Determine the [x, y] coordinate at the center of the cell enclosing the given text.  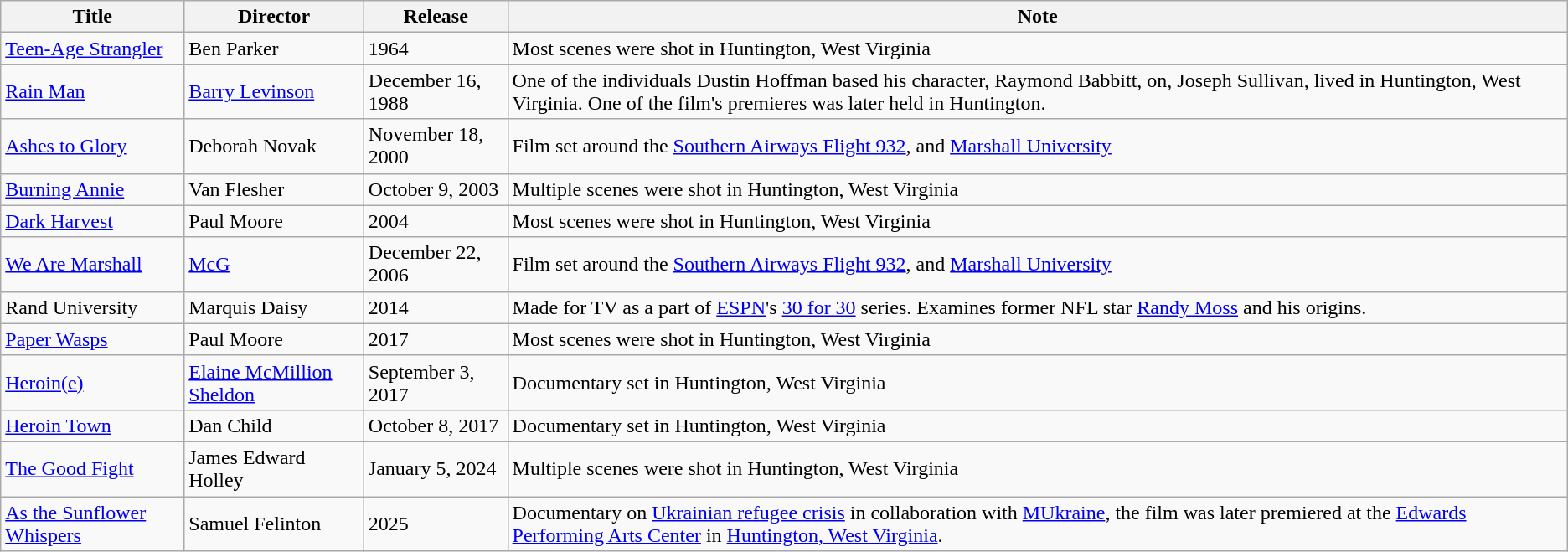
James Edward Holley [275, 469]
2014 [436, 307]
The Good Fight [92, 469]
2025 [436, 523]
October 9, 2003 [436, 189]
October 8, 2017 [436, 426]
Teen-Age Strangler [92, 49]
We Are Marshall [92, 265]
January 5, 2024 [436, 469]
September 3, 2017 [436, 382]
Paper Wasps [92, 339]
Deborah Novak [275, 146]
Title [92, 17]
Heroin(e) [92, 382]
Samuel Felinton [275, 523]
Director [275, 17]
Note [1037, 17]
Elaine McMillion Sheldon [275, 382]
Burning Annie [92, 189]
December 16, 1988 [436, 92]
Van Flesher [275, 189]
1964 [436, 49]
December 22, 2006 [436, 265]
As the Sunflower Whispers [92, 523]
Marquis Daisy [275, 307]
Dark Harvest [92, 221]
November 18, 2000 [436, 146]
2017 [436, 339]
2004 [436, 221]
Heroin Town [92, 426]
Release [436, 17]
Rand University [92, 307]
Dan Child [275, 426]
Ben Parker [275, 49]
Made for TV as a part of ESPN's 30 for 30 series. Examines former NFL star Randy Moss and his origins. [1037, 307]
Rain Man [92, 92]
Barry Levinson [275, 92]
Ashes to Glory [92, 146]
McG [275, 265]
